Detect which cell encompasses the target text, then output its (X, Y) center coordinate. 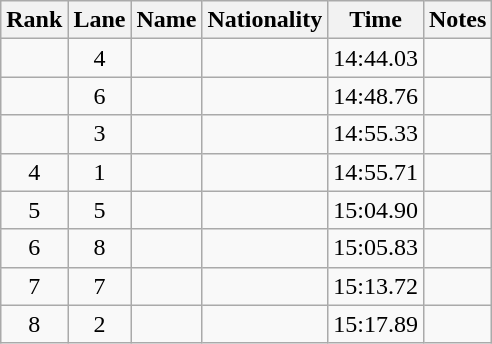
14:55.33 (376, 134)
Time (376, 20)
15:05.83 (376, 248)
15:04.90 (376, 210)
Rank (34, 20)
15:17.89 (376, 324)
1 (100, 172)
Notes (457, 20)
Name (166, 20)
2 (100, 324)
15:13.72 (376, 286)
3 (100, 134)
14:48.76 (376, 96)
Nationality (265, 20)
14:55.71 (376, 172)
14:44.03 (376, 58)
Lane (100, 20)
